Locate the cell with the specified text and output its (x, y) center coordinate. 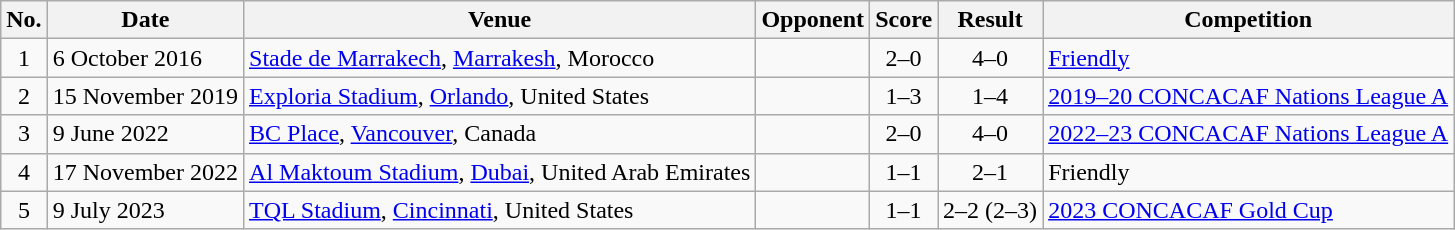
Venue (500, 20)
3 (24, 134)
No. (24, 20)
2019–20 CONCACAF Nations League A (1248, 96)
Result (990, 20)
2023 CONCACAF Gold Cup (1248, 210)
1 (24, 58)
1–3 (904, 96)
4 (24, 172)
17 November 2022 (145, 172)
Stade de Marrakech, Marrakesh, Morocco (500, 58)
Al Maktoum Stadium, Dubai, United Arab Emirates (500, 172)
5 (24, 210)
9 July 2023 (145, 210)
2–1 (990, 172)
1–4 (990, 96)
2 (24, 96)
Exploria Stadium, Orlando, United States (500, 96)
Date (145, 20)
Opponent (813, 20)
Score (904, 20)
15 November 2019 (145, 96)
9 June 2022 (145, 134)
BC Place, Vancouver, Canada (500, 134)
2–2 (2–3) (990, 210)
TQL Stadium, Cincinnati, United States (500, 210)
6 October 2016 (145, 58)
Competition (1248, 20)
2022–23 CONCACAF Nations League A (1248, 134)
